Return the (x, y) coordinate for the center point of the cell that contains the specified text.  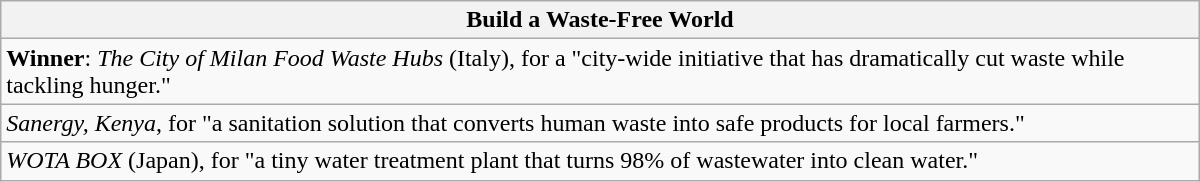
Winner: The City of Milan Food Waste Hubs (Italy), for a "city-wide initiative that has dramatically cut waste while tackling hunger." (600, 72)
Sanergy, Kenya, for "a sanitation solution that converts human waste into safe products for local farmers." (600, 123)
WOTA BOX (Japan), for "a tiny water treatment plant that turns 98% of wastewater into clean water." (600, 161)
Build a Waste-Free World (600, 20)
